Find where the given text appears and provide that cell's center as (x, y) coordinate. 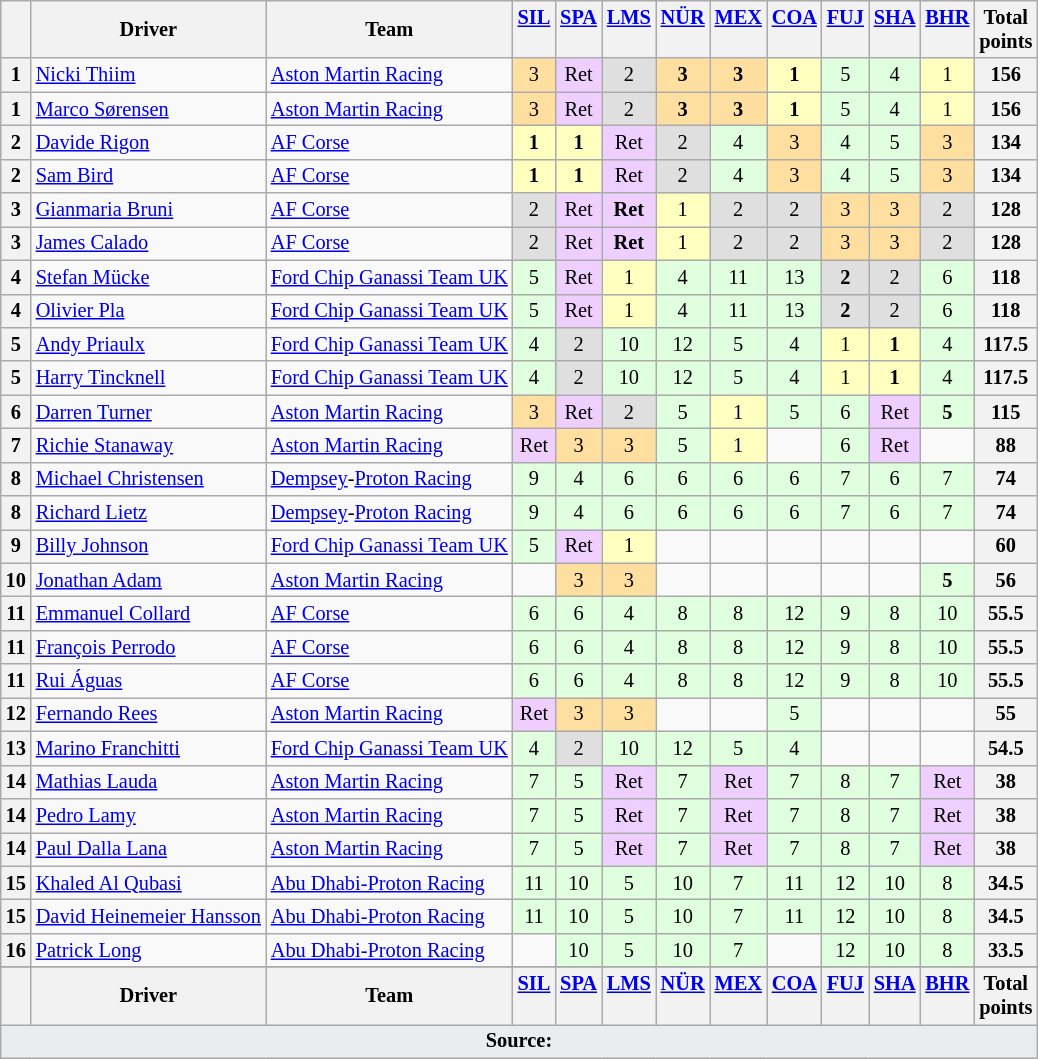
55 (1006, 714)
56 (1006, 580)
Jonathan Adam (148, 580)
Sam Bird (148, 176)
60 (1006, 546)
Richard Lietz (148, 513)
Andy Priaulx (148, 344)
Fernando Rees (148, 714)
Emmanuel Collard (148, 613)
Khaled Al Qubasi (148, 883)
Stefan Mücke (148, 277)
Darren Turner (148, 412)
33.5 (1006, 950)
Billy Johnson (148, 546)
16 (16, 950)
Rui Águas (148, 681)
88 (1006, 445)
David Heinemeier Hansson (148, 916)
Richie Stanaway (148, 445)
Mathias Lauda (148, 782)
Pedro Lamy (148, 815)
Paul Dalla Lana (148, 849)
54.5 (1006, 748)
Harry Tincknell (148, 378)
Marino Franchitti (148, 748)
Source: (519, 1041)
Davide Rigon (148, 142)
Gianmaria Bruni (148, 210)
James Calado (148, 243)
115 (1006, 412)
Nicki Thiim (148, 75)
Olivier Pla (148, 311)
François Perrodo (148, 647)
Patrick Long (148, 950)
Marco Sørensen (148, 109)
Michael Christensen (148, 479)
